Output the (x, y) coordinate of the center of the cell containing the given text.  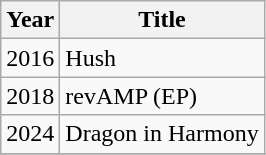
2016 (30, 58)
Hush (162, 58)
revAMP (EP) (162, 96)
2024 (30, 134)
Year (30, 20)
2018 (30, 96)
Dragon in Harmony (162, 134)
Title (162, 20)
